From the cell containing the given text, extract its center point as (x, y) coordinate. 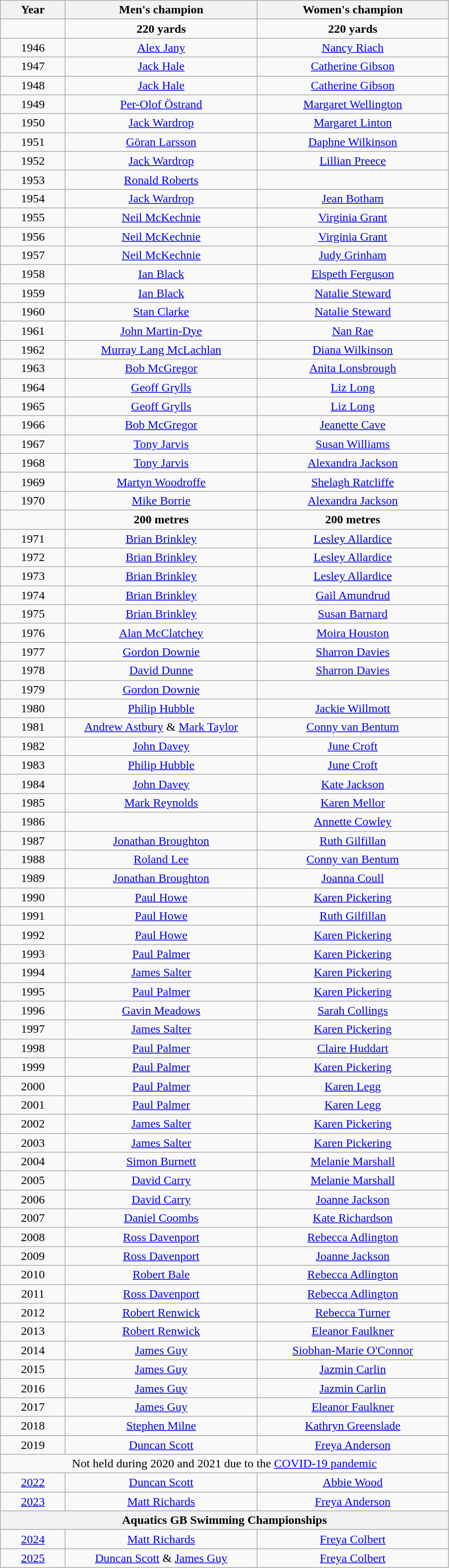
Simon Burnett (161, 1162)
2013 (33, 1331)
Not held during 2020 and 2021 due to the COVID-19 pandemic (224, 1464)
1952 (33, 161)
2010 (33, 1275)
Siobhan-Marie O'Connor (353, 1350)
1967 (33, 444)
Martyn Woodroffe (161, 482)
1966 (33, 425)
Kate Jackson (353, 784)
Jean Botham (353, 198)
2016 (33, 1388)
Andrew Astbury & Mark Taylor (161, 727)
Kathryn Greenslade (353, 1426)
1954 (33, 198)
Robert Bale (161, 1275)
Göran Larsson (161, 142)
Susan Williams (353, 444)
1953 (33, 180)
2011 (33, 1294)
1993 (33, 954)
1965 (33, 406)
Sarah Collings (353, 1010)
2006 (33, 1199)
1987 (33, 841)
2019 (33, 1445)
Rebecca Turner (353, 1313)
Mike Borrie (161, 501)
1977 (33, 652)
1956 (33, 237)
Aquatics GB Swimming Championships (224, 1520)
1973 (33, 576)
1979 (33, 690)
Murray Lang McLachlan (161, 350)
1964 (33, 387)
Karen Mellor (353, 803)
Elspeth Ferguson (353, 274)
1997 (33, 1029)
1961 (33, 331)
1983 (33, 765)
Gavin Meadows (161, 1010)
Moira Houston (353, 633)
1980 (33, 708)
1959 (33, 293)
1975 (33, 614)
1958 (33, 274)
1955 (33, 217)
Daniel Coombs (161, 1218)
2014 (33, 1350)
2023 (33, 1502)
Margaret Wellington (353, 104)
1984 (33, 784)
Per-Olof Östrand (161, 104)
Jeanette Cave (353, 425)
Anita Lonsbrough (353, 369)
Roland Lee (161, 860)
Susan Barnard (353, 614)
1974 (33, 595)
2003 (33, 1142)
Shelagh Ratcliffe (353, 482)
Alan McClatchey (161, 633)
Jackie Willmott (353, 708)
2025 (33, 1558)
1991 (33, 916)
David Dunne (161, 671)
Margaret Linton (353, 123)
1960 (33, 312)
1989 (33, 878)
Women's champion (353, 10)
2001 (33, 1105)
2018 (33, 1426)
2017 (33, 1407)
1988 (33, 860)
Stephen Milne (161, 1426)
Ronald Roberts (161, 180)
1972 (33, 558)
2012 (33, 1313)
2000 (33, 1086)
Stan Clarke (161, 312)
Gail Amundrud (353, 595)
Judy Grinham (353, 255)
Joanna Coull (353, 878)
1986 (33, 821)
1969 (33, 482)
1949 (33, 104)
1947 (33, 66)
Nancy Riach (353, 48)
Alex Jany (161, 48)
Daphne Wilkinson (353, 142)
Duncan Scott & James Guy (161, 1558)
Lillian Preece (353, 161)
Year (33, 10)
1996 (33, 1010)
1999 (33, 1067)
Mark Reynolds (161, 803)
1995 (33, 992)
Abbie Wood (353, 1483)
1998 (33, 1048)
2008 (33, 1237)
1946 (33, 48)
2005 (33, 1181)
1963 (33, 369)
Kate Richardson (353, 1218)
2002 (33, 1124)
Annette Cowley (353, 821)
1968 (33, 463)
2015 (33, 1369)
2009 (33, 1256)
Claire Huddart (353, 1048)
Diana Wilkinson (353, 350)
2024 (33, 1539)
Men's champion (161, 10)
1992 (33, 935)
1982 (33, 746)
1971 (33, 538)
2007 (33, 1218)
2004 (33, 1162)
1970 (33, 501)
1981 (33, 727)
1978 (33, 671)
1976 (33, 633)
1985 (33, 803)
John Martin-Dye (161, 331)
1948 (33, 85)
1951 (33, 142)
1994 (33, 973)
Nan Rae (353, 331)
2022 (33, 1483)
1962 (33, 350)
1990 (33, 897)
1957 (33, 255)
1950 (33, 123)
